Return the (X, Y) coordinate for the center point of the cell that contains the specified text.  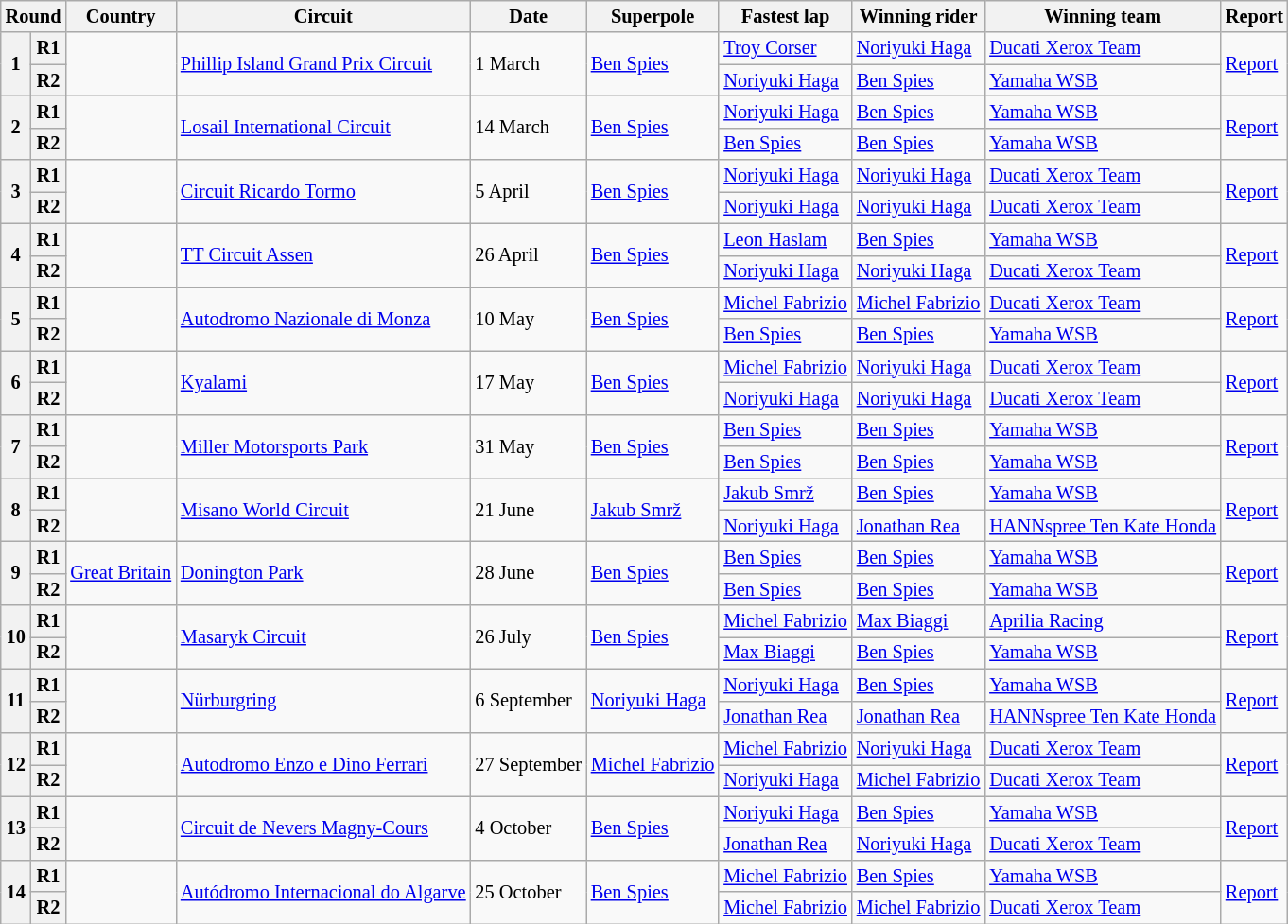
3 (16, 191)
14 (16, 891)
Misano World Circuit (323, 509)
Great Britain (121, 573)
10 May (529, 318)
13 (16, 828)
12 (16, 764)
Losail International Circuit (323, 127)
28 June (529, 573)
10 (16, 637)
4 October (529, 828)
Kyalami (323, 382)
1 (16, 64)
Round (34, 16)
Winning team (1103, 16)
7 (16, 446)
Autodromo Nazionale di Monza (323, 318)
Date (529, 16)
Winning rider (918, 16)
6 (16, 382)
6 September (529, 700)
4 (16, 255)
27 September (529, 764)
25 October (529, 891)
11 (16, 700)
Phillip Island Grand Prix Circuit (323, 64)
Circuit Ricardo Tormo (323, 191)
Country (121, 16)
21 June (529, 509)
9 (16, 573)
Fastest lap (785, 16)
8 (16, 509)
26 July (529, 637)
Donington Park (323, 573)
Troy Corser (785, 48)
14 March (529, 127)
Aprilia Racing (1103, 621)
Leon Haslam (785, 239)
Circuit (323, 16)
26 April (529, 255)
Autódromo Internacional do Algarve (323, 891)
Masaryk Circuit (323, 637)
5 April (529, 191)
Nürburgring (323, 700)
Circuit de Nevers Magny-Cours (323, 828)
Autodromo Enzo e Dino Ferrari (323, 764)
5 (16, 318)
Miller Motorsports Park (323, 446)
Superpole (653, 16)
TT Circuit Assen (323, 255)
17 May (529, 382)
1 March (529, 64)
2 (16, 127)
31 May (529, 446)
